Capture the cell that displays the provided text and extract its (x, y) central coordinate. 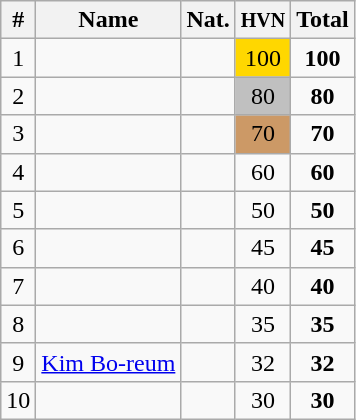
8 (18, 324)
Name (108, 20)
6 (18, 248)
5 (18, 210)
Kim Bo-reum (108, 362)
Nat. (208, 20)
3 (18, 134)
7 (18, 286)
# (18, 20)
9 (18, 362)
2 (18, 96)
1 (18, 58)
4 (18, 172)
Total (323, 20)
HVN (263, 20)
10 (18, 400)
